Search for the cell housing the specified text and yield its (X, Y) center coordinate. 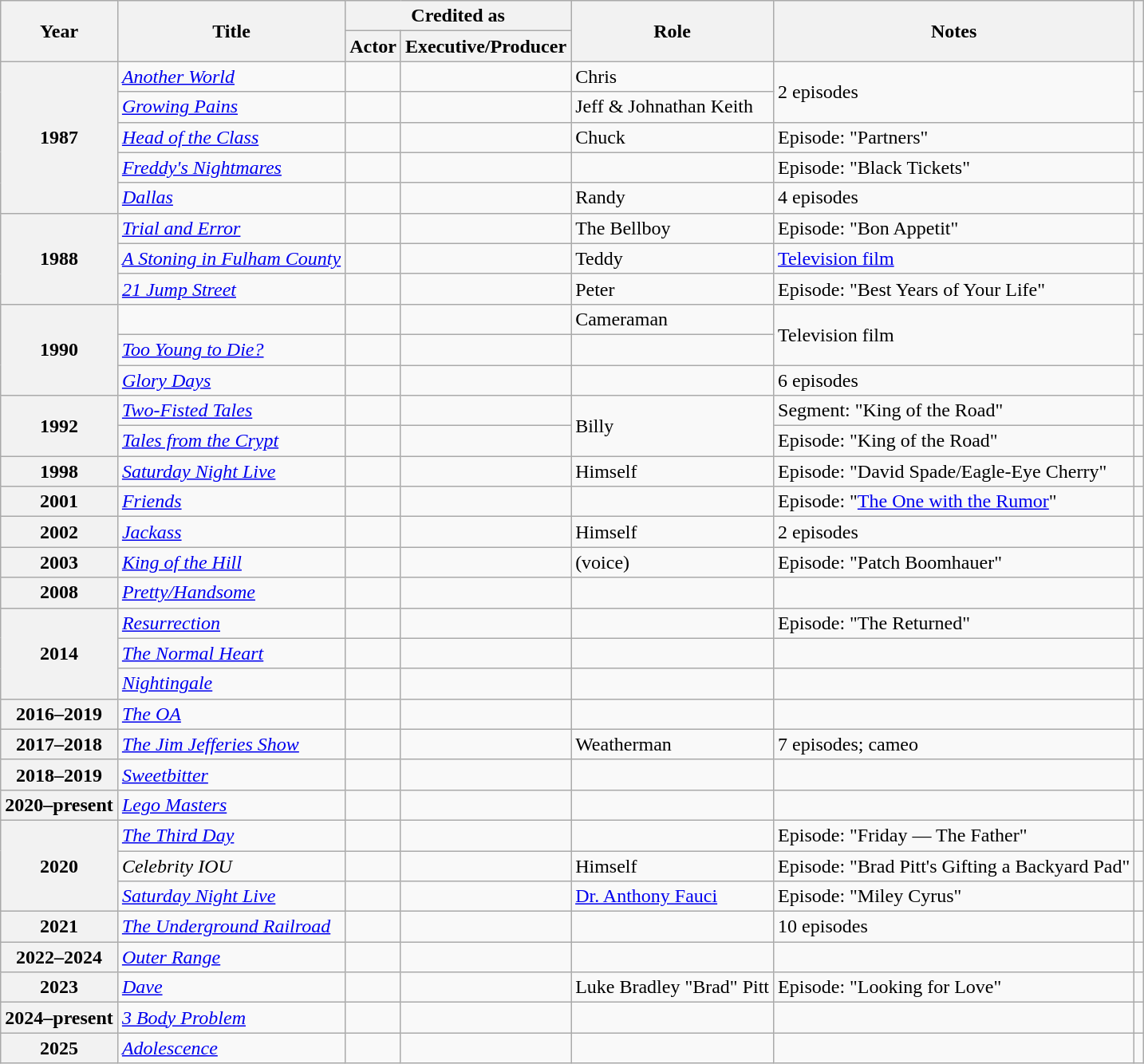
Jackass (231, 532)
Chuck (673, 137)
The Jim Jefferies Show (231, 744)
Episode: "Patch Boomhauer" (954, 562)
Two-Fisted Tales (231, 411)
Dallas (231, 198)
Role (673, 31)
2001 (59, 502)
Peter (673, 289)
The OA (231, 714)
Pretty/Handsome (231, 593)
Episode: "Brad Pitt's Gifting a Backyard Pad" (954, 865)
Dr. Anthony Fauci (673, 897)
(voice) (673, 562)
1987 (59, 137)
Teddy (673, 258)
2022–2024 (59, 957)
1988 (59, 258)
Luke Bradley "Brad" Pitt (673, 987)
King of the Hill (231, 562)
Tales from the Crypt (231, 441)
The Third Day (231, 835)
Another World (231, 77)
Actor (373, 46)
Episode: "Looking for Love" (954, 987)
Episode: "Miley Cyrus" (954, 897)
Freddy's Nightmares (231, 167)
10 episodes (954, 927)
2002 (59, 532)
Adolescence (231, 1048)
Lego Masters (231, 805)
6 episodes (954, 380)
Episode: "Friday — The Father" (954, 835)
Weatherman (673, 744)
Episode: "The One with the Rumor" (954, 502)
Title (231, 31)
Episode: "King of the Road" (954, 441)
Cameraman (673, 319)
Dave (231, 987)
Trial and Error (231, 228)
Chris (673, 77)
Friends (231, 502)
Billy (673, 426)
Notes (954, 31)
Outer Range (231, 957)
3 Body Problem (231, 1018)
Too Young to Die? (231, 349)
2008 (59, 593)
Sweetbitter (231, 774)
7 episodes; cameo (954, 744)
Randy (673, 198)
1998 (59, 471)
2021 (59, 927)
Year (59, 31)
Nightingale (231, 684)
2017–2018 (59, 744)
Episode: "The Returned" (954, 623)
A Stoning in Fulham County (231, 258)
1992 (59, 426)
The Normal Heart (231, 653)
2020 (59, 865)
Credited as (458, 16)
1990 (59, 349)
The Underground Railroad (231, 927)
Episode: "David Spade/Eagle-Eye Cherry" (954, 471)
21 Jump Street (231, 289)
2020–present (59, 805)
Episode: "Black Tickets" (954, 167)
Growing Pains (231, 107)
2024–present (59, 1018)
Episode: "Bon Appetit" (954, 228)
4 episodes (954, 198)
Executive/Producer (485, 46)
2018–2019 (59, 774)
Episode: "Best Years of Your Life" (954, 289)
2016–2019 (59, 714)
2025 (59, 1048)
Head of the Class (231, 137)
2014 (59, 653)
Resurrection (231, 623)
Glory Days (231, 380)
The Bellboy (673, 228)
Jeff & Johnathan Keith (673, 107)
Episode: "Partners" (954, 137)
2023 (59, 987)
Segment: "King of the Road" (954, 411)
Celebrity IOU (231, 865)
2003 (59, 562)
